Detect which cell encompasses the target text, then output its [X, Y] center coordinate. 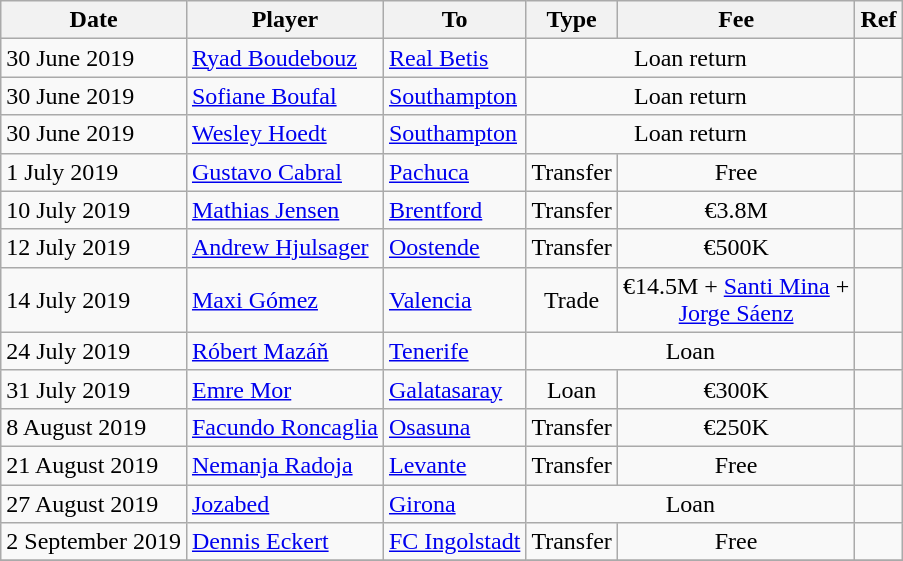
Emre Mor [284, 389]
€250K [736, 427]
Galatasaray [454, 389]
Tenerife [454, 351]
Brentford [454, 210]
21 August 2019 [94, 465]
€3.8M [736, 210]
Maxi Gómez [284, 300]
2 September 2019 [94, 542]
Girona [454, 503]
Levante [454, 465]
Type [572, 20]
Gustavo Cabral [284, 172]
Real Betis [454, 58]
8 August 2019 [94, 427]
Trade [572, 300]
Valencia [454, 300]
14 July 2019 [94, 300]
FC Ingolstadt [454, 542]
10 July 2019 [94, 210]
€500K [736, 248]
Player [284, 20]
Sofiane Boufal [284, 96]
Nemanja Radoja [284, 465]
Pachuca [454, 172]
12 July 2019 [94, 248]
Osasuna [454, 427]
€300K [736, 389]
Andrew Hjulsager [284, 248]
Mathias Jensen [284, 210]
To [454, 20]
Jozabed [284, 503]
27 August 2019 [94, 503]
Dennis Eckert [284, 542]
Oostende [454, 248]
Róbert Mazáň [284, 351]
Facundo Roncaglia [284, 427]
Ryad Boudebouz [284, 58]
24 July 2019 [94, 351]
31 July 2019 [94, 389]
1 July 2019 [94, 172]
Date [94, 20]
Ref [878, 20]
€14.5M + Santi Mina +Jorge Sáenz [736, 300]
Wesley Hoedt [284, 134]
Fee [736, 20]
